Locate the cell with the specified text and output its (X, Y) center coordinate. 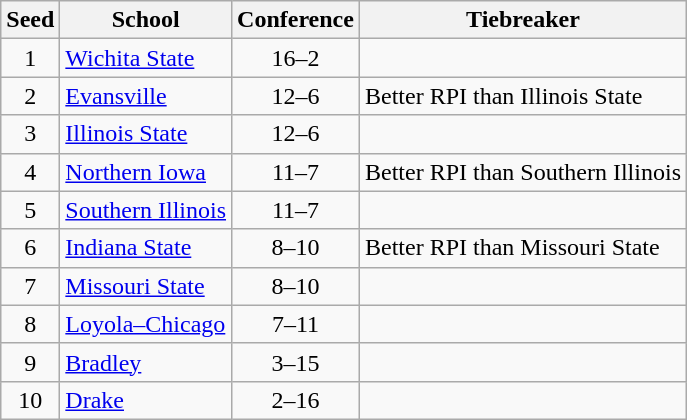
2–16 (296, 400)
6 (30, 248)
7–11 (296, 324)
9 (30, 362)
3–15 (296, 362)
7 (30, 286)
3 (30, 134)
Illinois State (146, 134)
Seed (30, 20)
Northern Iowa (146, 172)
Drake (146, 400)
School (146, 20)
16–2 (296, 58)
Better RPI than Missouri State (522, 248)
Better RPI than Southern Illinois (522, 172)
8 (30, 324)
Evansville (146, 96)
Indiana State (146, 248)
4 (30, 172)
Tiebreaker (522, 20)
Bradley (146, 362)
1 (30, 58)
5 (30, 210)
Conference (296, 20)
10 (30, 400)
Better RPI than Illinois State (522, 96)
2 (30, 96)
Southern Illinois (146, 210)
Wichita State (146, 58)
Missouri State (146, 286)
Loyola–Chicago (146, 324)
